Return the [x, y] coordinate for the center point of the cell that contains the specified text.  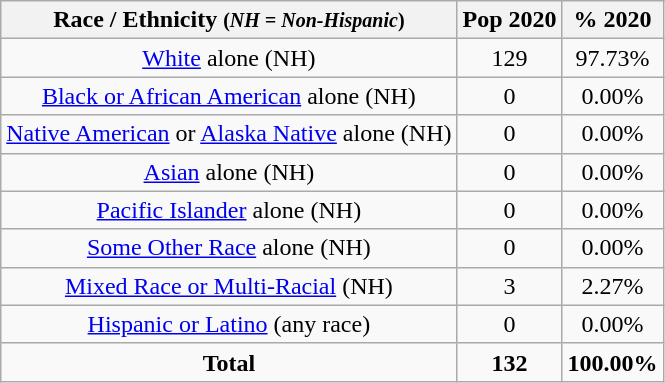
Race / Ethnicity (NH = Non-Hispanic) [229, 20]
White alone (NH) [229, 58]
Pacific Islander alone (NH) [229, 210]
2.27% [612, 286]
Pop 2020 [510, 20]
Native American or Alaska Native alone (NH) [229, 134]
Black or African American alone (NH) [229, 96]
Some Other Race alone (NH) [229, 248]
Total [229, 362]
100.00% [612, 362]
Mixed Race or Multi-Racial (NH) [229, 286]
129 [510, 58]
Hispanic or Latino (any race) [229, 324]
% 2020 [612, 20]
132 [510, 362]
97.73% [612, 58]
3 [510, 286]
Asian alone (NH) [229, 172]
